Pinpoint the cell where the given text exists, returning its (x, y) midpoint coordinate. 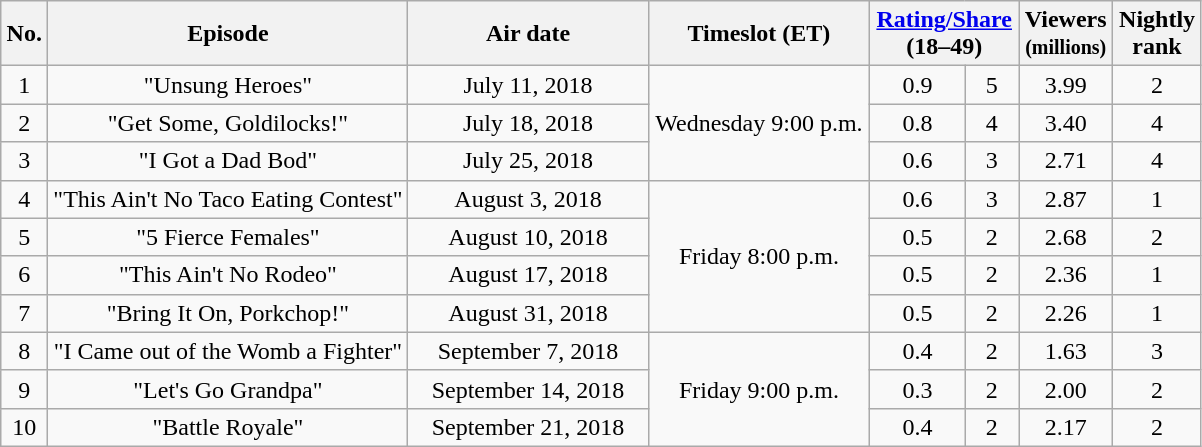
3.40 (1066, 123)
"Bring It On, Porkchop!" (228, 313)
Viewers(millions) (1066, 34)
0.3 (918, 389)
July 25, 2018 (528, 161)
6 (24, 275)
August 17, 2018 (528, 275)
"Unsung Heroes" (228, 85)
Episode (228, 34)
Timeslot (ET) (759, 34)
September 14, 2018 (528, 389)
Rating/Share(18–49) (944, 34)
"I Got a Dad Bod" (228, 161)
9 (24, 389)
July 11, 2018 (528, 85)
Wednesday 9:00 p.m. (759, 123)
2.71 (1066, 161)
"Let's Go Grandpa" (228, 389)
3.99 (1066, 85)
September 7, 2018 (528, 351)
7 (24, 313)
"Get Some, Goldilocks!" (228, 123)
August 10, 2018 (528, 237)
2.00 (1066, 389)
Nightlyrank (1157, 34)
0.9 (918, 85)
September 21, 2018 (528, 427)
2.36 (1066, 275)
2.26 (1066, 313)
2.68 (1066, 237)
0.8 (918, 123)
Air date (528, 34)
8 (24, 351)
August 3, 2018 (528, 199)
No. (24, 34)
August 31, 2018 (528, 313)
"This Ain't No Rodeo" (228, 275)
2.17 (1066, 427)
2.87 (1066, 199)
"I Came out of the Womb a Fighter" (228, 351)
1.63 (1066, 351)
July 18, 2018 (528, 123)
10 (24, 427)
"5 Fierce Females" (228, 237)
Friday 8:00 p.m. (759, 256)
"Battle Royale" (228, 427)
"This Ain't No Taco Eating Contest" (228, 199)
Friday 9:00 p.m. (759, 389)
